Determine the [X, Y] coordinate at the center of the cell enclosing the given text.  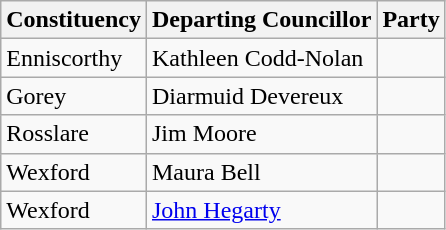
Departing Councillor [261, 20]
Jim Moore [261, 134]
Diarmuid Devereux [261, 96]
John Hegarty [261, 210]
Kathleen Codd-Nolan [261, 58]
Rosslare [74, 134]
Enniscorthy [74, 58]
Maura Bell [261, 172]
Gorey [74, 96]
Constituency [74, 20]
Party [411, 20]
